Pinpoint the cell where the given text exists, returning its (x, y) midpoint coordinate. 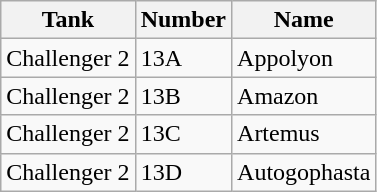
Autogophasta (304, 172)
Appolyon (304, 58)
13D (183, 172)
13B (183, 96)
Amazon (304, 96)
Name (304, 20)
13A (183, 58)
Tank (68, 20)
Number (183, 20)
Artemus (304, 134)
13C (183, 134)
